Pinpoint the cell where the given text exists, returning its [X, Y] midpoint coordinate. 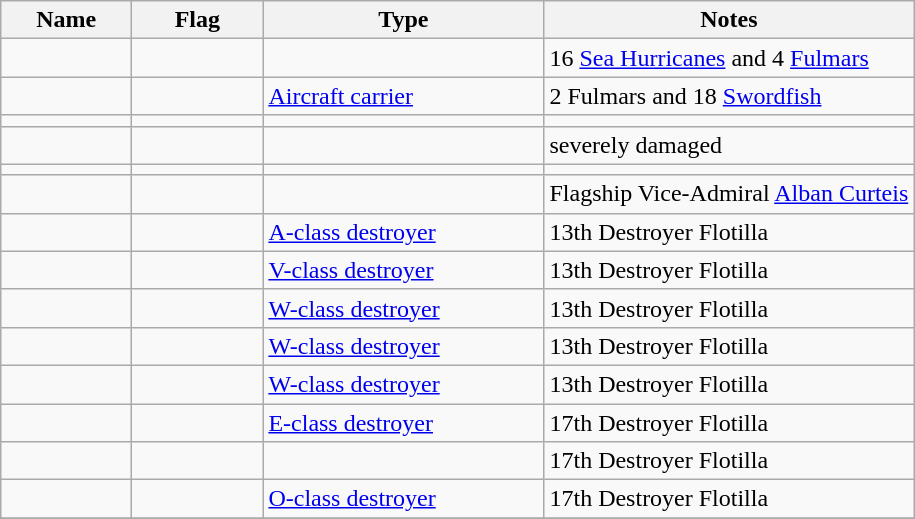
O-class destroyer [404, 499]
16 Sea Hurricanes and 4 Fulmars [729, 58]
Notes [729, 20]
V-class destroyer [404, 270]
Type [404, 20]
Aircraft carrier [404, 96]
2 Fulmars and 18 Swordfish [729, 96]
Flag [198, 20]
Name [66, 20]
severely damaged [729, 145]
E-class destroyer [404, 423]
A-class destroyer [404, 232]
Flagship Vice-Admiral Alban Curteis [729, 194]
